Capture the cell that displays the provided text and extract its [x, y] central coordinate. 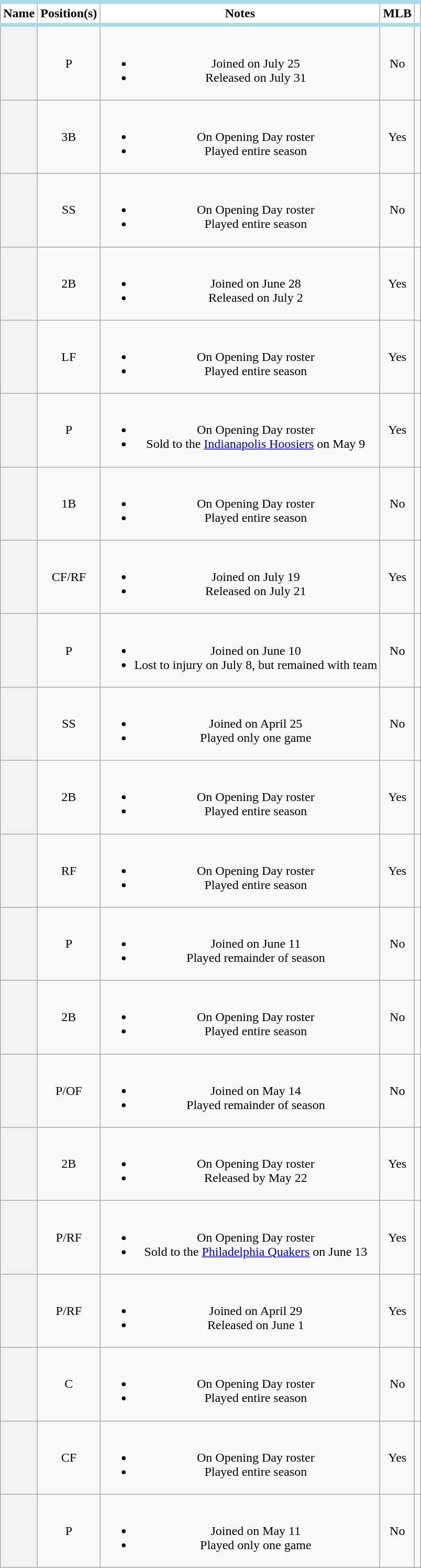
On Opening Day rosterReleased by May 22 [240, 1164]
LF [69, 357]
Name [19, 14]
MLB [397, 14]
P/OF [69, 1091]
Joined on July 25Released on July 31 [240, 63]
Joined on April 25Played only one game [240, 723]
Joined on June 28Released on July 2 [240, 283]
Position(s) [69, 14]
On Opening Day rosterSold to the Indianapolis Hoosiers on May 9 [240, 430]
Joined on May 14Played remainder of season [240, 1091]
RF [69, 871]
3B [69, 137]
Joined on July 19Released on July 21 [240, 577]
Joined on May 11Played only one game [240, 1531]
Joined on April 29Released on June 1 [240, 1311]
Joined on June 10Lost to injury on July 8, but remained with team [240, 650]
CF [69, 1457]
On Opening Day rosterSold to the Philadelphia Quakers on June 13 [240, 1237]
Notes [240, 14]
C [69, 1384]
1B [69, 503]
Joined on June 11Played remainder of season [240, 944]
CF/RF [69, 577]
